Provide the (x, y) coordinate of the cell's center where the given text is located.  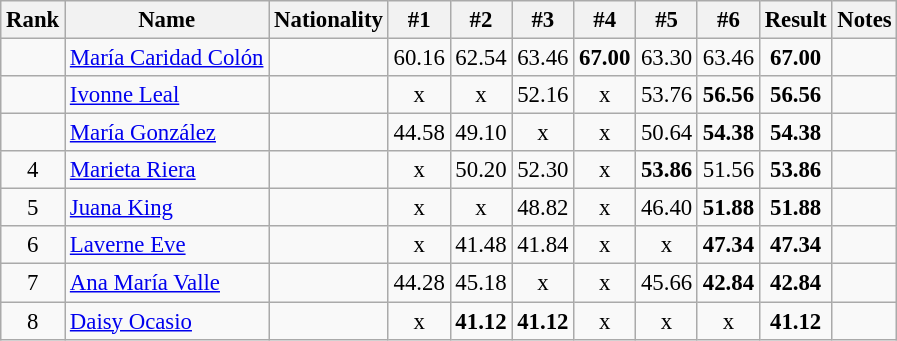
60.16 (419, 58)
52.30 (543, 170)
4 (33, 170)
Daisy Ocasio (167, 321)
#4 (605, 20)
6 (33, 245)
Ana María Valle (167, 283)
50.64 (667, 133)
8 (33, 321)
51.56 (728, 170)
Result (796, 20)
44.28 (419, 283)
45.18 (481, 283)
#6 (728, 20)
Nationality (328, 20)
44.58 (419, 133)
Ivonne Leal (167, 95)
#3 (543, 20)
María González (167, 133)
#5 (667, 20)
María Caridad Colón (167, 58)
Laverne Eve (167, 245)
Notes (864, 20)
Rank (33, 20)
41.48 (481, 245)
45.66 (667, 283)
#1 (419, 20)
53.76 (667, 95)
50.20 (481, 170)
Marieta Riera (167, 170)
63.30 (667, 58)
48.82 (543, 208)
5 (33, 208)
#2 (481, 20)
49.10 (481, 133)
7 (33, 283)
Juana King (167, 208)
46.40 (667, 208)
62.54 (481, 58)
Name (167, 20)
41.84 (543, 245)
52.16 (543, 95)
